Output the (x, y) coordinate of the center of the cell containing the given text.  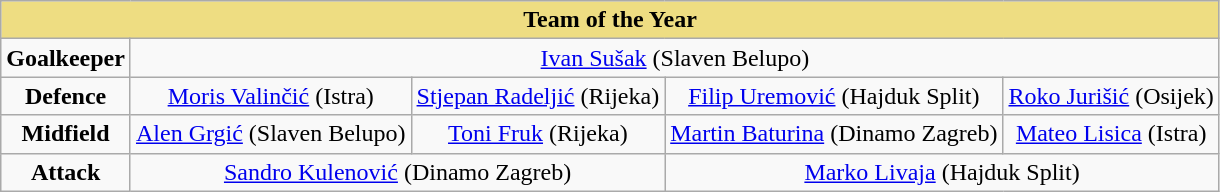
Defence (66, 96)
Sandro Kulenović (Dinamo Zagreb) (397, 172)
Stjepan Radeljić (Rijeka) (538, 96)
Toni Fruk (Rijeka) (538, 134)
Team of the Year (610, 20)
Midfield (66, 134)
Roko Jurišić (Osijek) (1111, 96)
Filip Uremović (Hajduk Split) (834, 96)
Moris Valinčić (Istra) (270, 96)
Martin Baturina (Dinamo Zagreb) (834, 134)
Ivan Sušak (Slaven Belupo) (674, 58)
Goalkeeper (66, 58)
Mateo Lisica (Istra) (1111, 134)
Attack (66, 172)
Marko Livaja (Hajduk Split) (942, 172)
Alen Grgić (Slaven Belupo) (270, 134)
